Provide the (x, y) coordinate of the cell's center where the given text is located.  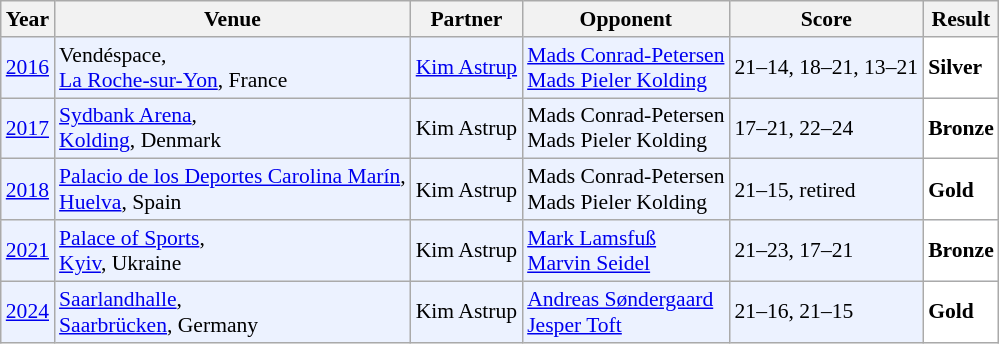
2017 (28, 128)
2024 (28, 312)
Score (826, 19)
Opponent (626, 19)
21–15, retired (826, 190)
2018 (28, 190)
Silver (961, 68)
21–14, 18–21, 13–21 (826, 68)
Result (961, 19)
21–23, 17–21 (826, 250)
Year (28, 19)
2021 (28, 250)
Sydbank Arena,Kolding, Denmark (232, 128)
Saarlandhalle,Saarbrücken, Germany (232, 312)
Palacio de los Deportes Carolina Marín,Huelva, Spain (232, 190)
Palace of Sports,Kyiv, Ukraine (232, 250)
Partner (466, 19)
Vendéspace,La Roche-sur-Yon, France (232, 68)
21–16, 21–15 (826, 312)
Andreas Søndergaard Jesper Toft (626, 312)
Mark Lamsfuß Marvin Seidel (626, 250)
Venue (232, 19)
17–21, 22–24 (826, 128)
2016 (28, 68)
